Capture the cell that displays the provided text and extract its [x, y] central coordinate. 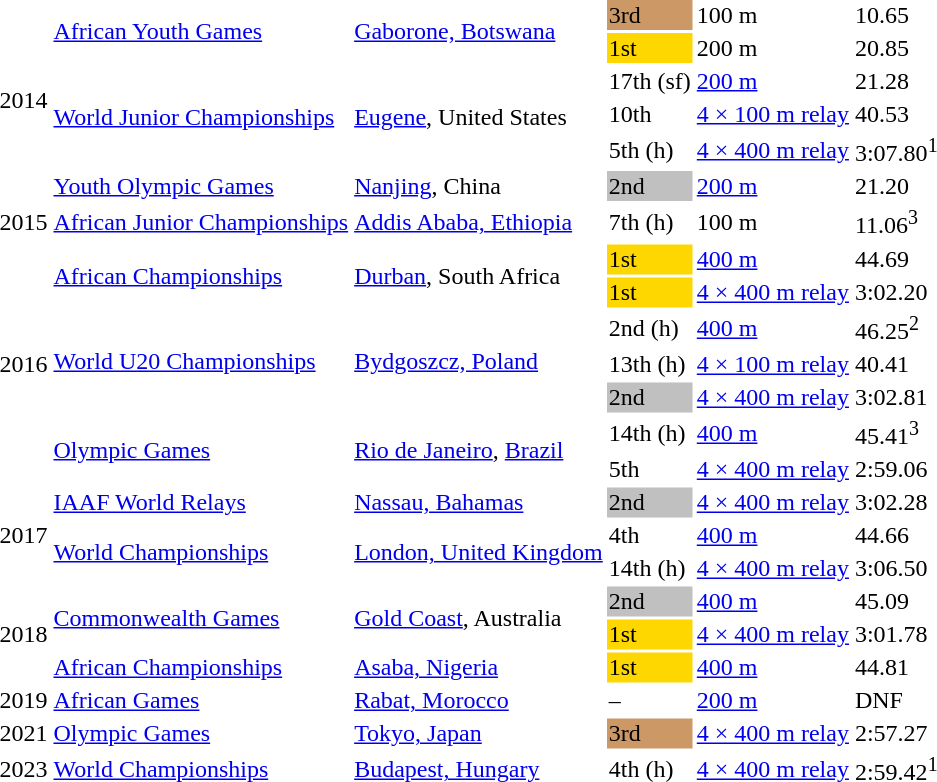
Nanjing, China [479, 186]
Durban, South Africa [479, 276]
London, United Kingdom [479, 552]
Nassau, Bahamas [479, 503]
World Championships [201, 552]
World Junior Championships [201, 117]
African Junior Championships [201, 222]
Addis Ababa, Ethiopia [479, 222]
Commonwealth Games [201, 618]
World U20 Championships [201, 361]
Eugene, United States [479, 117]
Rio de Janeiro, Brazil [479, 450]
Youth Olympic Games [201, 186]
13th (h) [650, 364]
Gaborone, Botswana [479, 32]
5th [650, 470]
7th (h) [650, 222]
African Youth Games [201, 32]
Rabat, Morocco [479, 701]
5th (h) [650, 150]
IAAF World Relays [201, 503]
4th [650, 536]
– [650, 701]
African Games [201, 701]
Bydgoszcz, Poland [479, 361]
10th [650, 114]
Gold Coast, Australia [479, 618]
17th (sf) [650, 81]
Tokyo, Japan [479, 734]
Asaba, Nigeria [479, 668]
2nd (h) [650, 328]
